Extract the [X, Y] coordinate from the center of the cell holding the provided text.  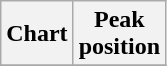
Chart [37, 34]
Peakposition [119, 34]
